Return [X, Y] of the center of cell containing provided text 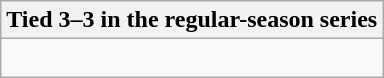
Tied 3–3 in the regular-season series [192, 20]
